Extract the [X, Y] coordinate from the center of the cell holding the provided text.  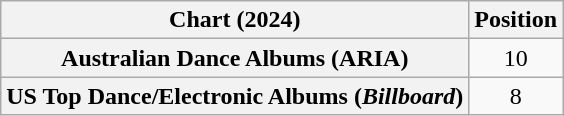
8 [516, 96]
Position [516, 20]
Australian Dance Albums (ARIA) [235, 58]
US Top Dance/Electronic Albums (Billboard) [235, 96]
Chart (2024) [235, 20]
10 [516, 58]
